Pinpoint the cell where the given text exists, returning its (X, Y) midpoint coordinate. 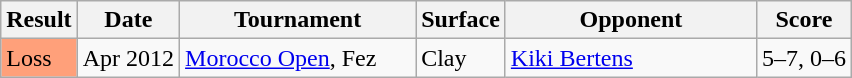
Apr 2012 (128, 58)
Result (39, 20)
Date (128, 20)
5–7, 0–6 (804, 58)
Kiki Bertens (630, 58)
Loss (39, 58)
Score (804, 20)
Surface (461, 20)
Opponent (630, 20)
Morocco Open, Fez (298, 58)
Tournament (298, 20)
Clay (461, 58)
